Capture the cell that displays the provided text and extract its [X, Y] central coordinate. 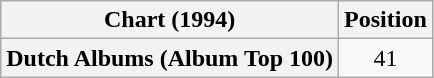
41 [386, 58]
Dutch Albums (Album Top 100) [170, 58]
Chart (1994) [170, 20]
Position [386, 20]
